For the text-containing cell, return its midpoint in [x, y] coordinate format. 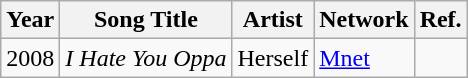
Artist [273, 20]
Ref. [440, 20]
Song Title [146, 20]
Herself [273, 58]
2008 [30, 58]
Network [364, 20]
I Hate You Oppa [146, 58]
Mnet [364, 58]
Year [30, 20]
